For the text-containing cell, return its midpoint in (X, Y) coordinate format. 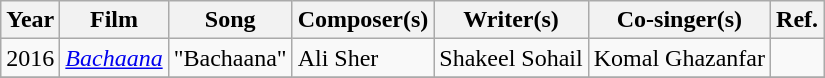
Komal Ghazanfar (679, 58)
Year (30, 20)
Composer(s) (363, 20)
Shakeel Sohail (511, 58)
Ali Sher (363, 58)
Film (114, 20)
Bachaana (114, 58)
Writer(s) (511, 20)
Song (230, 20)
2016 (30, 58)
Ref. (798, 20)
"Bachaana" (230, 58)
Co-singer(s) (679, 20)
